Find where the given text appears and provide that cell's center as [x, y] coordinate. 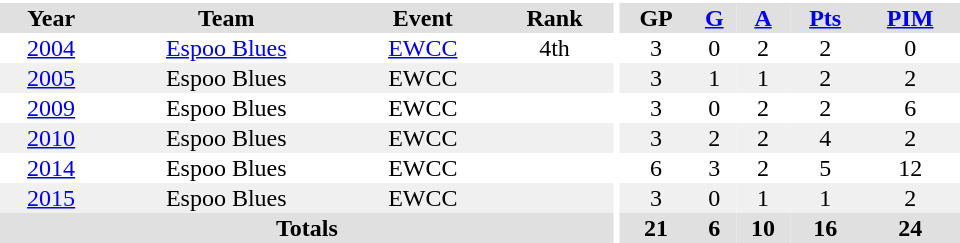
12 [910, 168]
Pts [825, 18]
Year [51, 18]
Event [422, 18]
4th [554, 48]
G [714, 18]
GP [656, 18]
2014 [51, 168]
2005 [51, 78]
16 [825, 228]
A [763, 18]
Team [226, 18]
2004 [51, 48]
2009 [51, 108]
10 [763, 228]
2010 [51, 138]
24 [910, 228]
5 [825, 168]
Rank [554, 18]
2015 [51, 198]
4 [825, 138]
PIM [910, 18]
Totals [307, 228]
21 [656, 228]
